Find where the given text appears and provide that cell's center as [x, y] coordinate. 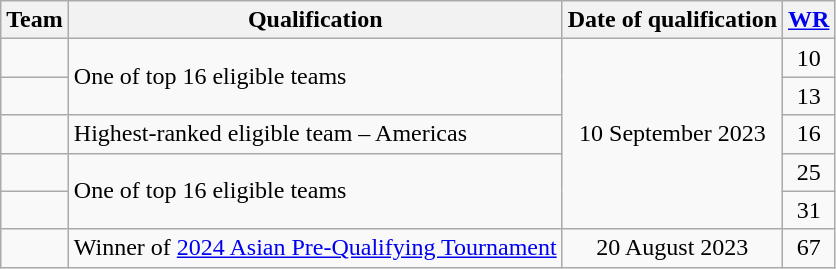
67 [809, 248]
16 [809, 134]
10 September 2023 [672, 134]
13 [809, 96]
31 [809, 210]
WR [809, 20]
20 August 2023 [672, 248]
Qualification [315, 20]
Winner of 2024 Asian Pre-Qualifying Tournament [315, 248]
25 [809, 172]
Date of qualification [672, 20]
Team [35, 20]
Highest-ranked eligible team – Americas [315, 134]
10 [809, 58]
